From the cell containing the given text, extract its center point as (X, Y) coordinate. 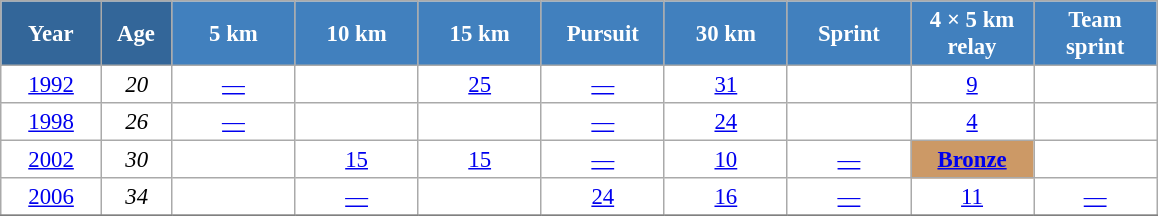
10 (726, 160)
Team sprint (1096, 34)
31 (726, 85)
1992 (52, 85)
9 (972, 85)
Year (52, 34)
2002 (52, 160)
Age (136, 34)
1998 (52, 122)
20 (136, 85)
30 (136, 160)
25 (480, 85)
2006 (52, 197)
10 km (356, 34)
30 km (726, 34)
Sprint (848, 34)
11 (972, 197)
Pursuit (602, 34)
16 (726, 197)
4 × 5 km relay (972, 34)
4 (972, 122)
26 (136, 122)
15 km (480, 34)
5 km (234, 34)
34 (136, 197)
Bronze (972, 160)
